Detect which cell encompasses the target text, then output its [x, y] center coordinate. 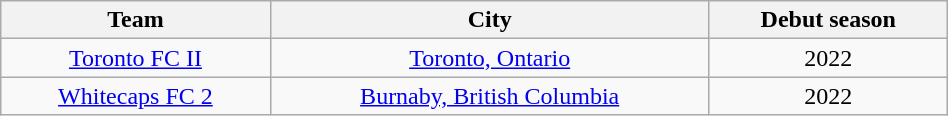
Burnaby, British Columbia [490, 96]
Whitecaps FC 2 [136, 96]
Team [136, 20]
Toronto, Ontario [490, 58]
Debut season [828, 20]
City [490, 20]
Toronto FC II [136, 58]
